Extract the [x, y] coordinate from the center of the cell holding the provided text.  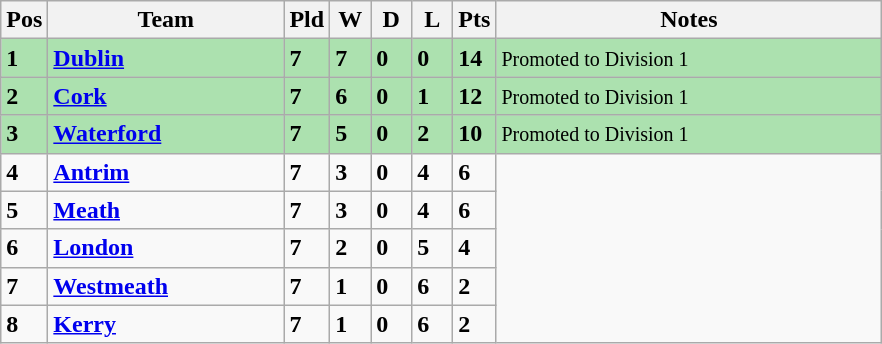
Kerry [166, 324]
Meath [166, 210]
L [432, 20]
Cork [166, 96]
Pld [307, 20]
Team [166, 20]
12 [474, 96]
Antrim [166, 172]
Pos [24, 20]
10 [474, 134]
14 [474, 58]
Waterford [166, 134]
London [166, 248]
Pts [474, 20]
W [350, 20]
Dublin [166, 58]
Westmeath [166, 286]
8 [24, 324]
Notes [689, 20]
D [392, 20]
